For the text-containing cell, return its midpoint in (X, Y) coordinate format. 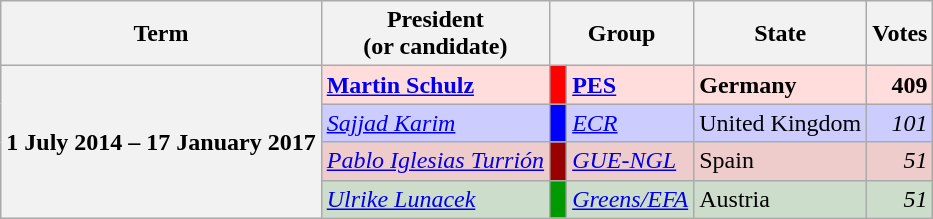
Martin Schulz (435, 85)
Group (622, 34)
1 July 2014 – 17 January 2017 (161, 142)
Pablo Iglesias Turrión (435, 161)
PES (630, 85)
Sajjad Karim (435, 123)
Term (161, 34)
Greens/EFA (630, 199)
State (780, 34)
101 (900, 123)
Spain (780, 161)
President(or candidate) (435, 34)
Votes (900, 34)
United Kingdom (780, 123)
409 (900, 85)
Ulrike Lunacek (435, 199)
GUE-NGL (630, 161)
Austria (780, 199)
ECR (630, 123)
Germany (780, 85)
